Capture the cell that displays the provided text and extract its (X, Y) central coordinate. 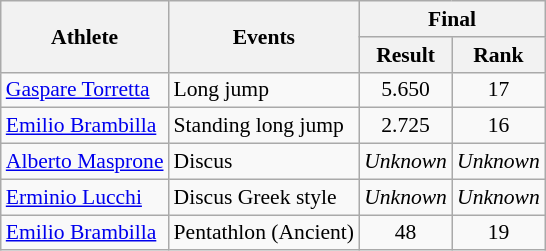
17 (498, 90)
Athlete (85, 36)
Discus Greek style (264, 197)
Result (406, 55)
Pentathlon (Ancient) (264, 233)
16 (498, 126)
Standing long jump (264, 126)
Alberto Masprone (85, 162)
5.650 (406, 90)
19 (498, 233)
Final (452, 19)
2.725 (406, 126)
Gaspare Torretta (85, 90)
48 (406, 233)
Discus (264, 162)
Events (264, 36)
Rank (498, 55)
Erminio Lucchi (85, 197)
Long jump (264, 90)
